Return (X, Y) of the center of cell containing provided text 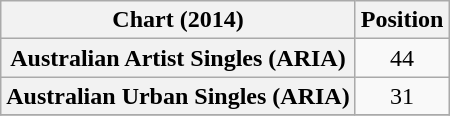
31 (402, 96)
Chart (2014) (178, 20)
Australian Artist Singles (ARIA) (178, 58)
44 (402, 58)
Australian Urban Singles (ARIA) (178, 96)
Position (402, 20)
